For the text-containing cell, return its midpoint in (x, y) coordinate format. 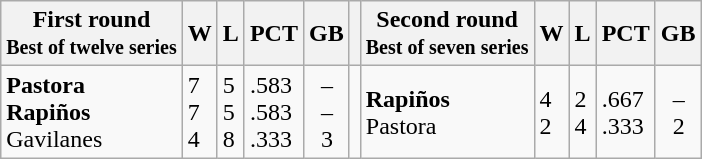
PastoraRapiñosGavilanes (92, 112)
.583.583.333 (274, 112)
First roundBest of twelve series (92, 34)
.667.333 (626, 112)
42 (552, 112)
24 (582, 112)
Second roundBest of seven series (447, 34)
558 (230, 112)
774 (200, 112)
RapiñosPastora (447, 112)
– – 3 (326, 112)
– 2 (678, 112)
